From the cell containing the given text, extract its center point as (x, y) coordinate. 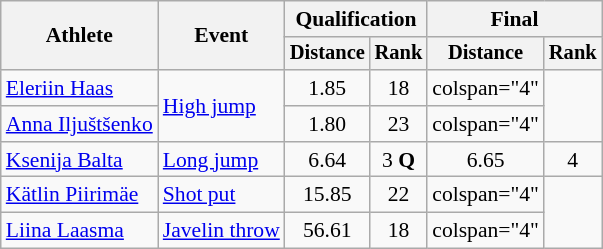
Shot put (222, 195)
Kätlin Piirimäe (80, 195)
3 Q (399, 160)
4 (573, 160)
Liina Laasma (80, 231)
Event (222, 36)
Qualification (356, 19)
23 (399, 124)
1.80 (328, 124)
22 (399, 195)
1.85 (328, 88)
Anna Iljuštšenko (80, 124)
6.65 (486, 160)
Athlete (80, 36)
56.61 (328, 231)
High jump (222, 106)
Ksenija Balta (80, 160)
6.64 (328, 160)
Javelin throw (222, 231)
Final (514, 19)
Long jump (222, 160)
Eleriin Haas (80, 88)
15.85 (328, 195)
